Locate the cell with the specified text and output its [x, y] center coordinate. 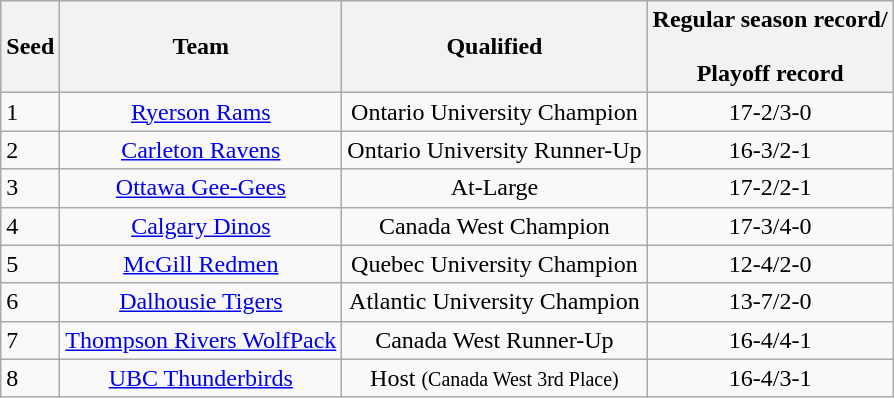
16-4/3-1 [770, 378]
5 [30, 264]
Thompson Rivers WolfPack [201, 340]
Host (Canada West 3rd Place) [494, 378]
UBC Thunderbirds [201, 378]
17-2/2-1 [770, 188]
Seed [30, 47]
2 [30, 150]
Qualified [494, 47]
16-4/4-1 [770, 340]
4 [30, 226]
At-Large [494, 188]
17-2/3-0 [770, 112]
Carleton Ravens [201, 150]
6 [30, 302]
12-4/2-0 [770, 264]
17-3/4-0 [770, 226]
8 [30, 378]
1 [30, 112]
Quebec University Champion [494, 264]
Canada West Champion [494, 226]
3 [30, 188]
Regular season record/Playoff record [770, 47]
Ontario University Champion [494, 112]
16-3/2-1 [770, 150]
Calgary Dinos [201, 226]
13-7/2-0 [770, 302]
McGill Redmen [201, 264]
7 [30, 340]
Canada West Runner-Up [494, 340]
Ottawa Gee-Gees [201, 188]
Ontario University Runner-Up [494, 150]
Atlantic University Champion [494, 302]
Ryerson Rams [201, 112]
Dalhousie Tigers [201, 302]
Team [201, 47]
